From the cell containing the given text, extract its center point as [x, y] coordinate. 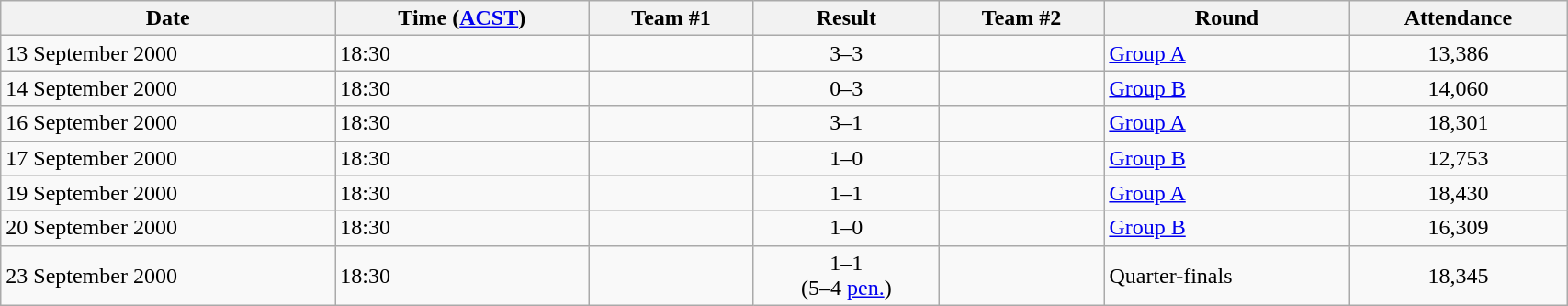
12,753 [1458, 158]
14 September 2000 [168, 88]
Time (ACST) [462, 18]
Date [168, 18]
18,430 [1458, 193]
Result [846, 18]
3–1 [846, 123]
18,301 [1458, 123]
18,345 [1458, 276]
Attendance [1458, 18]
Round [1227, 18]
16,309 [1458, 228]
3–3 [846, 53]
13 September 2000 [168, 53]
1–1 [846, 193]
19 September 2000 [168, 193]
17 September 2000 [168, 158]
0–3 [846, 88]
1–1(5–4 pen.) [846, 276]
13,386 [1458, 53]
Team #1 [671, 18]
Team #2 [1021, 18]
23 September 2000 [168, 276]
16 September 2000 [168, 123]
20 September 2000 [168, 228]
14,060 [1458, 88]
Quarter-finals [1227, 276]
